Locate the cell with the specified text and output its [X, Y] center coordinate. 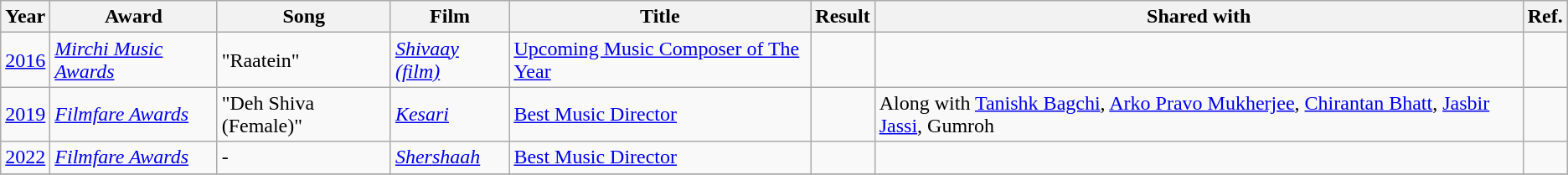
Shivaay (film) [449, 60]
Shershaah [449, 157]
2016 [25, 60]
Ref. [1545, 17]
Result [843, 17]
Title [660, 17]
Mirchi Music Awards [134, 60]
Film [449, 17]
- [303, 157]
"Raatein" [303, 60]
Song [303, 17]
Shared with [1199, 17]
Year [25, 17]
"Deh Shiva (Female)" [303, 114]
2019 [25, 114]
2022 [25, 157]
Kesari [449, 114]
Award [134, 17]
Upcoming Music Composer of The Year [660, 60]
Along with Tanishk Bagchi, Arko Pravo Mukherjee, Chirantan Bhatt, Jasbir Jassi, Gumroh [1199, 114]
